Capture the cell that displays the provided text and extract its [X, Y] central coordinate. 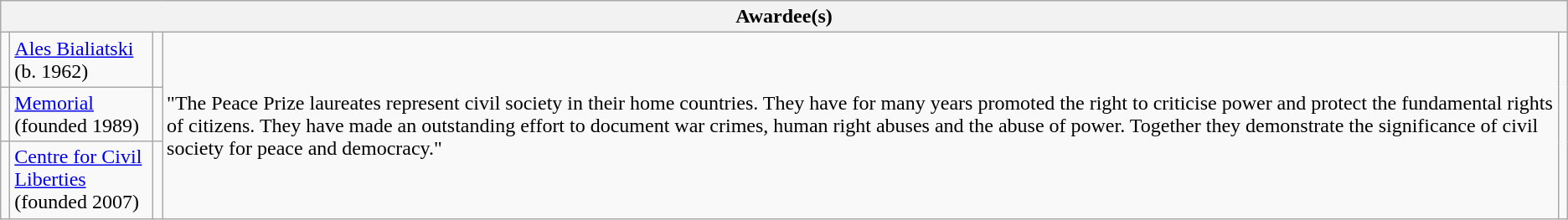
Centre for Civil Liberties(founded 2007) [82, 180]
Ales Bialiatski(b. 1962) [82, 60]
Memorial(founded 1989) [82, 114]
Awardee(s) [784, 17]
